Return (x, y) of the center of cell containing provided text 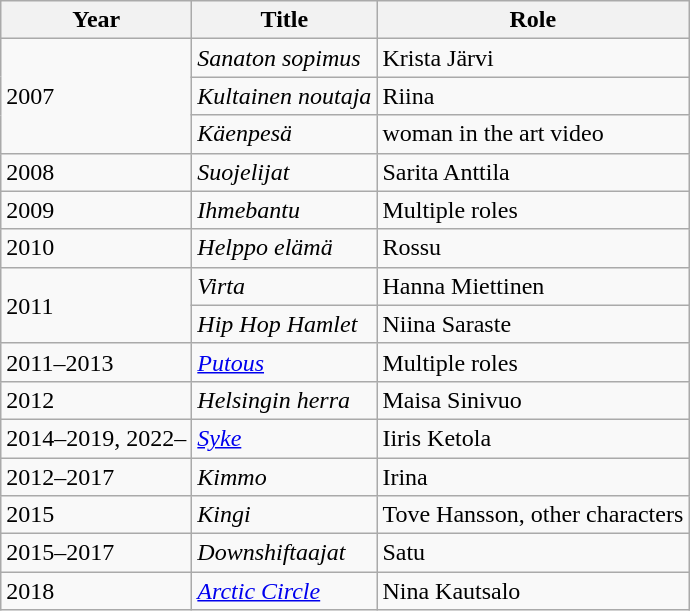
2011–2013 (96, 362)
Sanaton sopimus (284, 58)
2011 (96, 305)
2015–2017 (96, 553)
Helsingin herra (284, 400)
Riina (533, 96)
Irina (533, 477)
Iiris Ketola (533, 438)
2010 (96, 248)
2012 (96, 400)
Downshiftaajat (284, 553)
2012–2017 (96, 477)
2009 (96, 210)
woman in the art video (533, 134)
Käenpesä (284, 134)
Kimmo (284, 477)
Arctic Circle (284, 591)
Virta (284, 286)
Hip Hop Hamlet (284, 324)
2007 (96, 96)
2018 (96, 591)
Satu (533, 553)
Title (284, 20)
Rossu (533, 248)
2014–2019, 2022– (96, 438)
Role (533, 20)
Syke (284, 438)
Hanna Miettinen (533, 286)
Ihmebantu (284, 210)
Kultainen noutaja (284, 96)
Nina Kautsalo (533, 591)
Year (96, 20)
Sarita Anttila (533, 172)
Putous (284, 362)
Niina Saraste (533, 324)
2015 (96, 515)
Kingi (284, 515)
Krista Järvi (533, 58)
Suojelijat (284, 172)
Maisa Sinivuo (533, 400)
2008 (96, 172)
Tove Hansson, other characters (533, 515)
Helppo elämä (284, 248)
